Scan for the cell matching the given text and deliver its (x, y) coordinate at center. 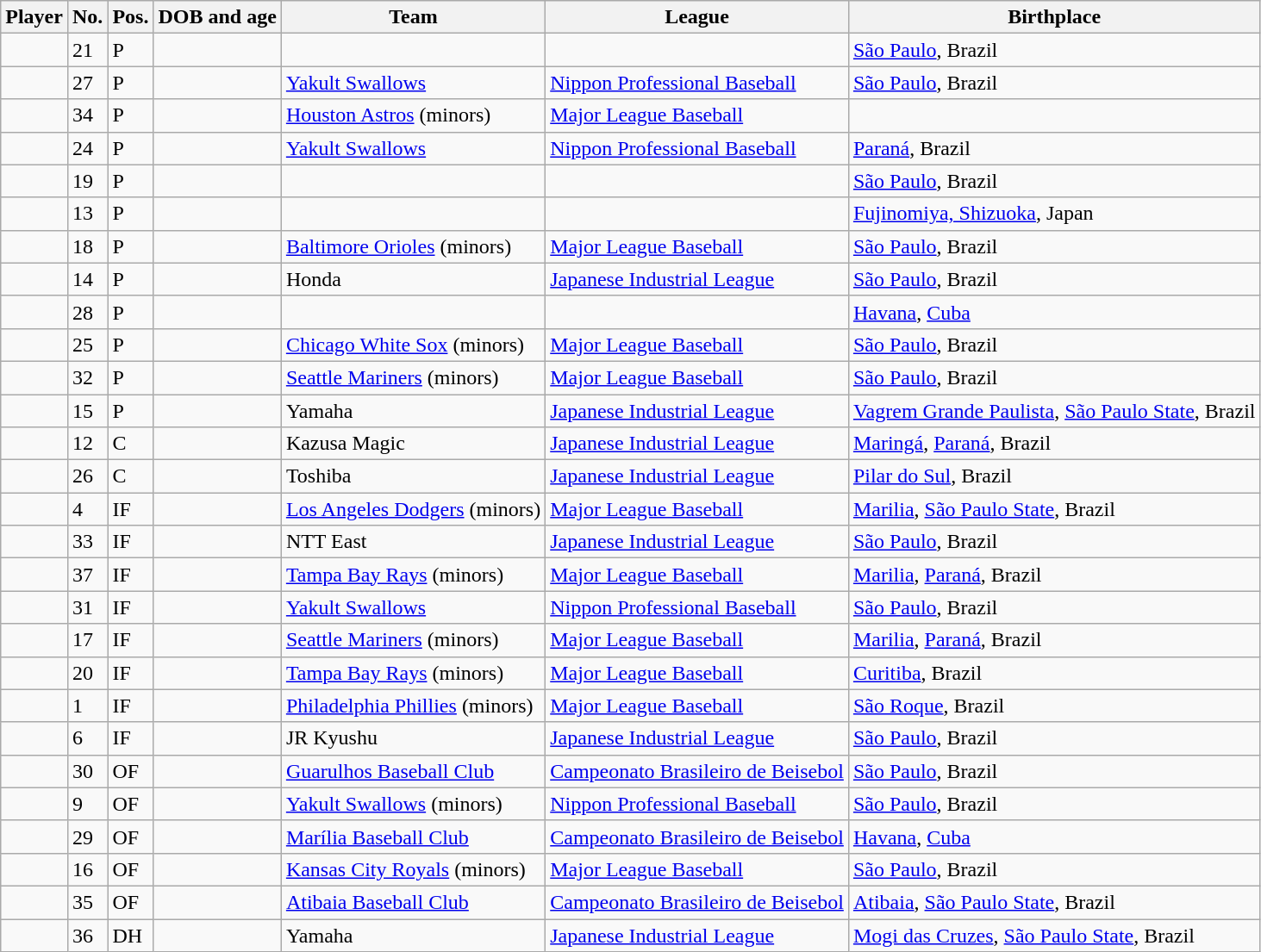
17 (87, 640)
Marília Baseball Club (413, 837)
Paraná, Brazil (1054, 148)
Los Angeles Dodgers (minors) (413, 509)
Kansas City Royals (minors) (413, 869)
NTT East (413, 542)
33 (87, 542)
Maringá, Paraná, Brazil (1054, 444)
Birthplace (1054, 17)
São Roque, Brazil (1054, 706)
Vagrem Grande Paulista, São Paulo State, Brazil (1054, 411)
6 (87, 738)
DOB and age (217, 17)
27 (87, 83)
20 (87, 673)
12 (87, 444)
Marilia, São Paulo State, Brazil (1054, 509)
Houston Astros (minors) (413, 115)
Toshiba (413, 476)
16 (87, 869)
36 (87, 935)
14 (87, 279)
9 (87, 804)
15 (87, 411)
Atibaia, São Paulo State, Brazil (1054, 902)
Pos. (131, 17)
34 (87, 115)
Honda (413, 279)
32 (87, 377)
28 (87, 312)
Mogi das Cruzes, São Paulo State, Brazil (1054, 935)
21 (87, 50)
18 (87, 246)
25 (87, 345)
Atibaia Baseball Club (413, 902)
19 (87, 181)
JR Kyushu (413, 738)
37 (87, 575)
Yakult Swallows (minors) (413, 804)
26 (87, 476)
League (697, 17)
13 (87, 214)
4 (87, 509)
30 (87, 771)
Kazusa Magic (413, 444)
Curitiba, Brazil (1054, 673)
Fujinomiya, Shizuoka, Japan (1054, 214)
29 (87, 837)
31 (87, 607)
Chicago White Sox (minors) (413, 345)
1 (87, 706)
24 (87, 148)
DH (131, 935)
Guarulhos Baseball Club (413, 771)
Baltimore Orioles (minors) (413, 246)
Pilar do Sul, Brazil (1054, 476)
Player (34, 17)
35 (87, 902)
Philadelphia Phillies (minors) (413, 706)
No. (87, 17)
Team (413, 17)
